Find where the given text appears and provide that cell's center as [X, Y] coordinate. 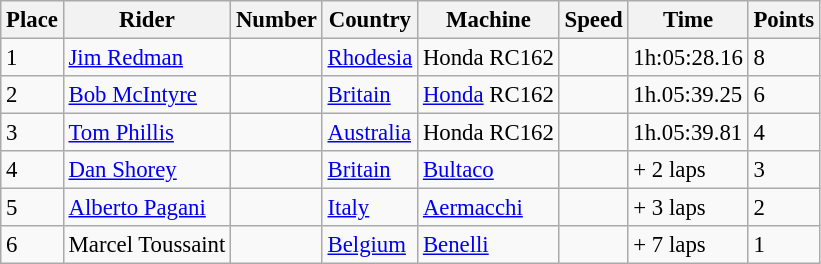
Alberto Pagani [146, 208]
Machine [489, 20]
1h.05:39.81 [688, 133]
Time [688, 20]
+ 2 laps [688, 170]
Country [370, 20]
Dan Shorey [146, 170]
5 [32, 208]
Rhodesia [370, 58]
Tom Phillis [146, 133]
Benelli [489, 245]
+ 3 laps [688, 208]
Belgium [370, 245]
Place [32, 20]
Jim Redman [146, 58]
Rider [146, 20]
+ 7 laps [688, 245]
Bultaco [489, 170]
Italy [370, 208]
8 [784, 58]
1h:05:28.16 [688, 58]
Number [277, 20]
Bob McIntyre [146, 95]
Marcel Toussaint [146, 245]
Speed [594, 20]
Australia [370, 133]
1h.05:39.25 [688, 95]
Aermacchi [489, 208]
Points [784, 20]
